Find where the given text appears and provide that cell's center as (x, y) coordinate. 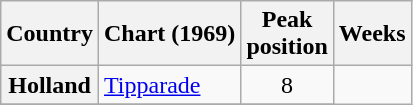
Peakposition (287, 34)
Country (50, 34)
Tipparade (169, 85)
Weeks (372, 34)
8 (287, 85)
Holland (50, 85)
Chart (1969) (169, 34)
